Provide the (x, y) coordinate of the cell's center where the given text is located.  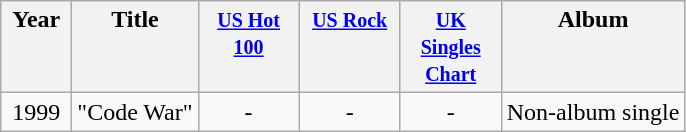
Year (36, 47)
Album (593, 47)
"Code War" (135, 112)
Non-album single (593, 112)
Title (135, 47)
UK Singles Chart (450, 47)
1999 (36, 112)
US Hot 100 (248, 47)
US Rock (350, 47)
